Capture the cell that displays the provided text and extract its [x, y] central coordinate. 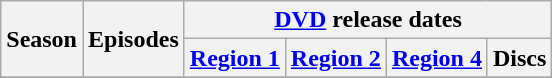
Region 2 [336, 58]
Region 4 [436, 58]
Discs [519, 58]
Episodes [133, 39]
Season [42, 39]
DVD release dates [368, 20]
Region 1 [234, 58]
